Pinpoint the cell where the given text exists, returning its [X, Y] midpoint coordinate. 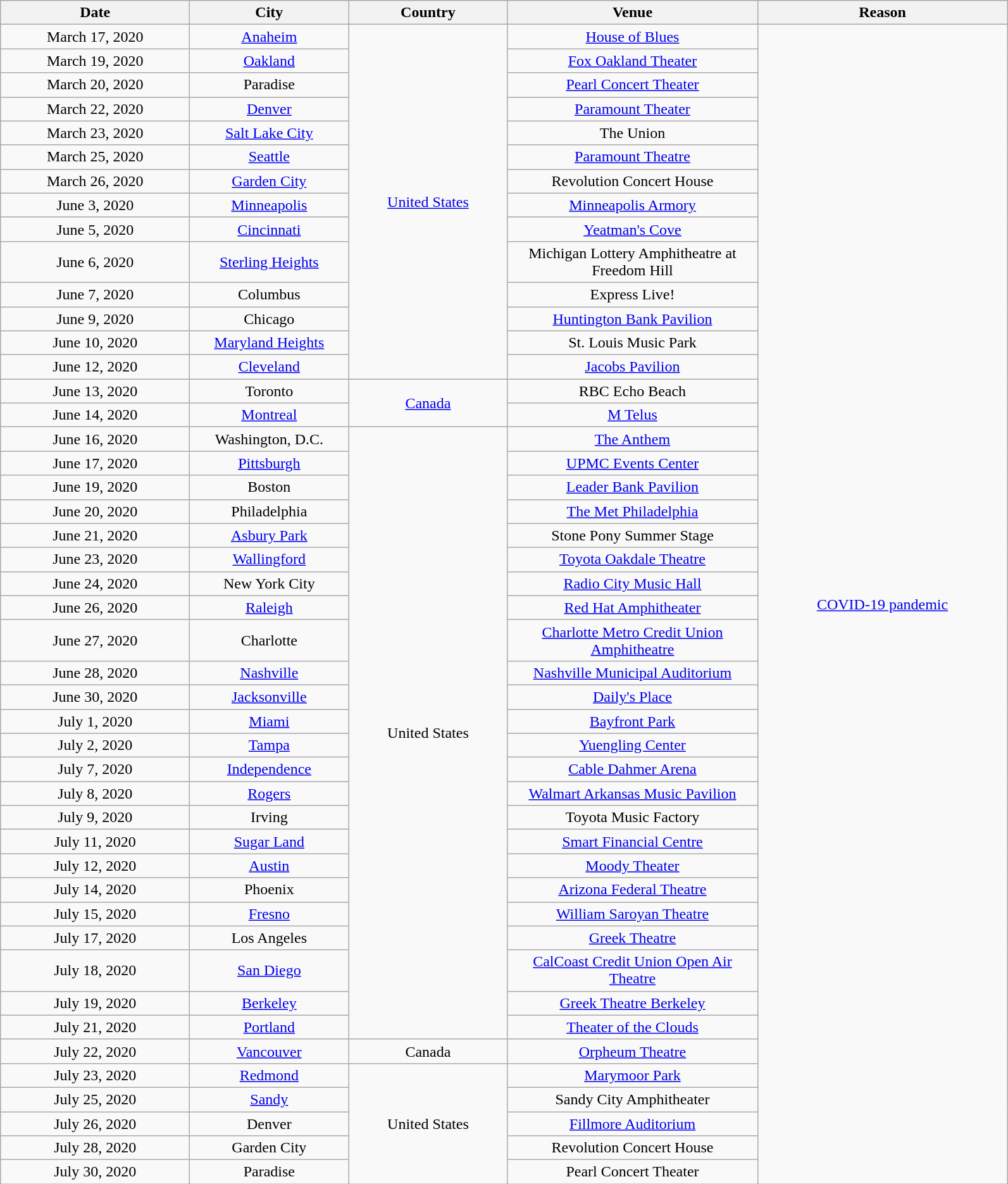
Phoenix [270, 890]
Reason [882, 13]
Venue [633, 13]
July 7, 2020 [95, 770]
Chicago [270, 318]
Independence [270, 770]
Seattle [270, 157]
June 16, 2020 [95, 439]
June 30, 2020 [95, 697]
Huntington Bank Pavilion [633, 318]
March 22, 2020 [95, 109]
House of Blues [633, 37]
March 19, 2020 [95, 61]
Express Live! [633, 294]
June 20, 2020 [95, 511]
Toyota Music Factory [633, 818]
Leader Bank Pavilion [633, 487]
Daily's Place [633, 697]
June 13, 2020 [95, 391]
Nashville [270, 673]
Sterling Heights [270, 262]
June 24, 2020 [95, 583]
Fresno [270, 914]
June 12, 2020 [95, 367]
Bayfront Park [633, 721]
San Diego [270, 971]
July 1, 2020 [95, 721]
Maryland Heights [270, 343]
Cable Dahmer Arena [633, 770]
Redmond [270, 1075]
Rogers [270, 794]
The Union [633, 133]
Walmart Arkansas Music Pavilion [633, 794]
Philadelphia [270, 511]
City [270, 13]
Austin [270, 866]
Berkeley [270, 1003]
Red Hat Amphitheater [633, 608]
July 22, 2020 [95, 1051]
Columbus [270, 294]
Boston [270, 487]
Yuengling Center [633, 745]
The Met Philadelphia [633, 511]
July 2, 2020 [95, 745]
July 17, 2020 [95, 938]
Miami [270, 721]
June 17, 2020 [95, 463]
July 30, 2020 [95, 1172]
Minneapolis [270, 205]
Paramount Theater [633, 109]
July 12, 2020 [95, 866]
Cincinnati [270, 229]
Paramount Theatre [633, 157]
July 11, 2020 [95, 842]
Los Angeles [270, 938]
July 21, 2020 [95, 1027]
July 19, 2020 [95, 1003]
June 3, 2020 [95, 205]
Toyota Oakdale Theatre [633, 559]
June 23, 2020 [95, 559]
COVID-19 pandemic [882, 604]
Orpheum Theatre [633, 1051]
Nashville Municipal Auditorium [633, 673]
March 17, 2020 [95, 37]
Toronto [270, 391]
Salt Lake City [270, 133]
Vancouver [270, 1051]
Wallingford [270, 559]
July 25, 2020 [95, 1099]
June 19, 2020 [95, 487]
March 23, 2020 [95, 133]
March 20, 2020 [95, 85]
July 9, 2020 [95, 818]
Cleveland [270, 367]
June 6, 2020 [95, 262]
July 28, 2020 [95, 1148]
Marymoor Park [633, 1075]
RBC Echo Beach [633, 391]
March 25, 2020 [95, 157]
M Telus [633, 415]
The Anthem [633, 439]
Theater of the Clouds [633, 1027]
Pittsburgh [270, 463]
Radio City Music Hall [633, 583]
Jacksonville [270, 697]
Minneapolis Armory [633, 205]
Sandy [270, 1099]
Washington, D.C. [270, 439]
July 18, 2020 [95, 971]
Irving [270, 818]
Greek Theatre Berkeley [633, 1003]
Arizona Federal Theatre [633, 890]
July 14, 2020 [95, 890]
Moody Theater [633, 866]
Jacobs Pavilion [633, 367]
July 15, 2020 [95, 914]
July 8, 2020 [95, 794]
Tampa [270, 745]
Sandy City Amphitheater [633, 1099]
Fox Oakland Theater [633, 61]
St. Louis Music Park [633, 343]
Charlotte Metro Credit Union Amphitheatre [633, 640]
Stone Pony Summer Stage [633, 535]
June 14, 2020 [95, 415]
June 5, 2020 [95, 229]
June 7, 2020 [95, 294]
Country [428, 13]
March 26, 2020 [95, 181]
June 26, 2020 [95, 608]
Yeatman's Cove [633, 229]
Fillmore Auditorium [633, 1123]
Smart Financial Centre [633, 842]
Portland [270, 1027]
June 21, 2020 [95, 535]
Montreal [270, 415]
Sugar Land [270, 842]
Charlotte [270, 640]
June 27, 2020 [95, 640]
UPMC Events Center [633, 463]
Date [95, 13]
June 10, 2020 [95, 343]
Oakland [270, 61]
William Saroyan Theatre [633, 914]
Greek Theatre [633, 938]
Asbury Park [270, 535]
July 23, 2020 [95, 1075]
Anaheim [270, 37]
Raleigh [270, 608]
June 28, 2020 [95, 673]
CalCoast Credit Union Open Air Theatre [633, 971]
June 9, 2020 [95, 318]
July 26, 2020 [95, 1123]
Michigan Lottery Amphitheatre at Freedom Hill [633, 262]
New York City [270, 583]
